Locate the cell with the specified text and output its (X, Y) center coordinate. 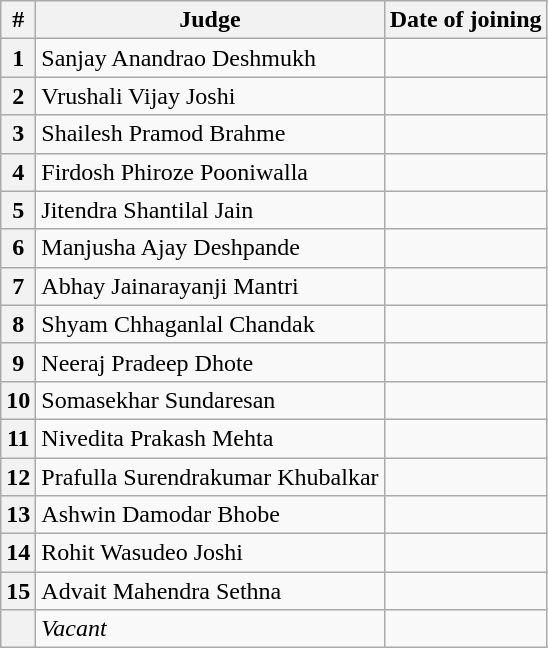
Shyam Chhaganlal Chandak (210, 324)
2 (18, 96)
Firdosh Phiroze Pooniwalla (210, 172)
Advait Mahendra Sethna (210, 591)
Somasekhar Sundaresan (210, 400)
10 (18, 400)
7 (18, 286)
3 (18, 134)
# (18, 20)
Vrushali Vijay Joshi (210, 96)
Neeraj Pradeep Dhote (210, 362)
Sanjay Anandrao Deshmukh (210, 58)
4 (18, 172)
5 (18, 210)
Judge (210, 20)
Prafulla Surendrakumar Khubalkar (210, 477)
6 (18, 248)
Date of joining (466, 20)
Ashwin Damodar Bhobe (210, 515)
Abhay Jainarayanji Mantri (210, 286)
Nivedita Prakash Mehta (210, 438)
Manjusha Ajay Deshpande (210, 248)
Shailesh Pramod Brahme (210, 134)
Rohit Wasudeo Joshi (210, 553)
13 (18, 515)
1 (18, 58)
9 (18, 362)
14 (18, 553)
11 (18, 438)
8 (18, 324)
Jitendra Shantilal Jain (210, 210)
Vacant (210, 629)
15 (18, 591)
12 (18, 477)
